Search for the cell housing the specified text and yield its [X, Y] center coordinate. 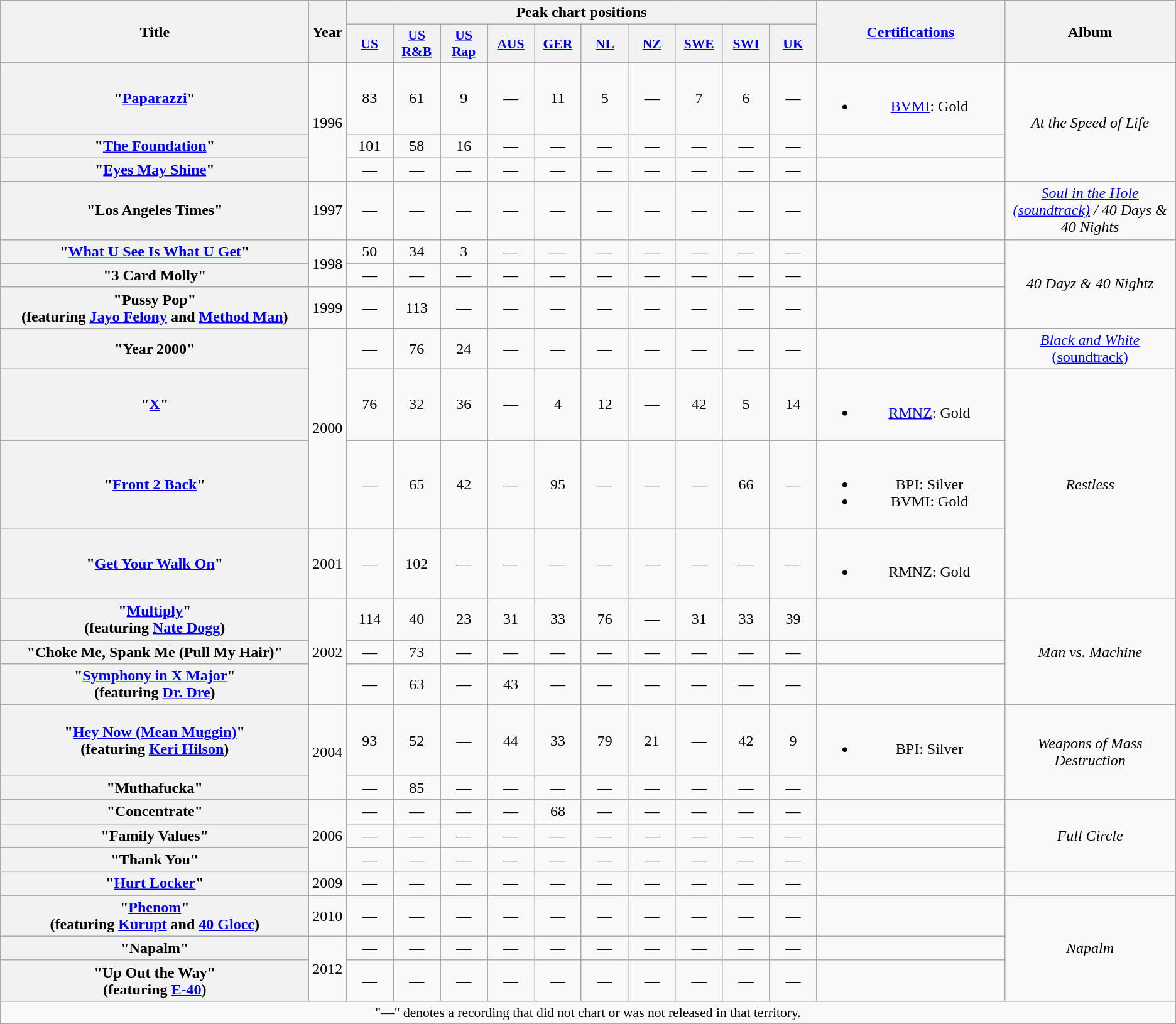
"Concentrate" [155, 812]
"Hey Now (Mean Muggin)"(featuring Keri Hilson) [155, 740]
"Hurt Locker" [155, 883]
AUS [511, 44]
2009 [328, 883]
44 [511, 740]
101 [369, 146]
Album [1090, 31]
12 [604, 405]
"Eyes May Shine" [155, 170]
1999 [328, 308]
NZ [652, 44]
SWE [699, 44]
2006 [328, 836]
11 [558, 98]
1997 [328, 210]
Black and White (soundtrack) [1090, 348]
Year [328, 31]
"Choke Me, Spank Me (Pull My Hair)" [155, 652]
63 [417, 685]
USR&B [417, 44]
Title [155, 31]
"What U See Is What U Get" [155, 251]
50 [369, 251]
39 [793, 619]
Peak chart positions [582, 13]
"Phenom"(featuring Kurupt and 40 Glocc) [155, 916]
66 [746, 484]
43 [511, 685]
Man vs. Machine [1090, 652]
95 [558, 484]
7 [699, 98]
23 [464, 619]
24 [464, 348]
61 [417, 98]
"Multiply"(featuring Nate Dogg) [155, 619]
93 [369, 740]
1996 [328, 122]
"Get Your Walk On" [155, 564]
UK [793, 44]
16 [464, 146]
SWI [746, 44]
Napalm [1090, 948]
14 [793, 405]
At the Speed of Life [1090, 122]
2004 [328, 753]
"Los Angeles Times" [155, 210]
"Napalm" [155, 948]
"The Foundation" [155, 146]
"Thank You" [155, 859]
102 [417, 564]
"Pussy Pop"(featuring Jayo Felony and Method Man) [155, 308]
21 [652, 740]
"X" [155, 405]
83 [369, 98]
US [369, 44]
52 [417, 740]
"Year 2000" [155, 348]
NL [604, 44]
2010 [328, 916]
BVMI: Gold [911, 98]
34 [417, 251]
"3 Card Molly" [155, 275]
73 [417, 652]
2000 [328, 428]
Restless [1090, 484]
BPI: Silver [911, 740]
Certifications [911, 31]
113 [417, 308]
68 [558, 812]
"Family Values" [155, 836]
"Front 2 Back" [155, 484]
2012 [328, 969]
1998 [328, 263]
6 [746, 98]
40 Dayz & 40 Nightz [1090, 284]
USRap [464, 44]
58 [417, 146]
32 [417, 405]
Full Circle [1090, 836]
85 [417, 788]
GER [558, 44]
65 [417, 484]
Soul in the Hole (soundtrack) / 40 Days & 40 Nights [1090, 210]
3 [464, 251]
114 [369, 619]
2002 [328, 652]
"Up Out the Way"(featuring E-40) [155, 980]
"Muthafucka" [155, 788]
BPI: SilverBVMI: Gold [911, 484]
40 [417, 619]
2001 [328, 564]
4 [558, 405]
79 [604, 740]
"—" denotes a recording that did not chart or was not released in that territory. [588, 1012]
"Paparazzi" [155, 98]
Weapons of Mass Destruction [1090, 753]
"Symphony in X Major"(featuring Dr. Dre) [155, 685]
36 [464, 405]
